Identify which cell holds the provided text, then report its [x, y] central coordinate. 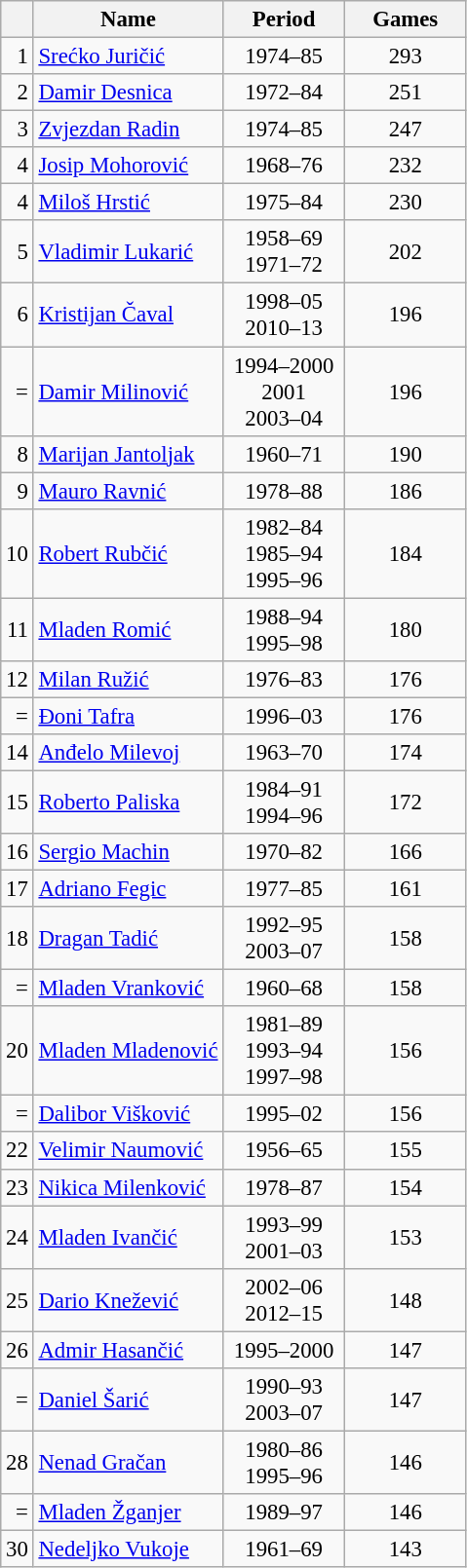
230 [406, 203]
1960–68 [285, 989]
1978–87 [285, 1187]
Adriano Fegic [129, 889]
5 [18, 251]
Vladimir Lukarić [129, 251]
17 [18, 889]
Velimir Naumović [129, 1151]
251 [406, 93]
1981–891993–941997–98 [285, 1051]
1956–65 [285, 1151]
Robert Rubčić [129, 553]
30 [18, 1549]
Mladen Vranković [129, 989]
1978–88 [285, 491]
Dragan Tadić [129, 939]
Kristijan Čaval [129, 316]
166 [406, 852]
1980–861995–96 [285, 1463]
20 [18, 1051]
1996–03 [285, 716]
Nikica Milenković [129, 1187]
161 [406, 889]
190 [406, 454]
1975–84 [285, 203]
Damir Desnica [129, 93]
1994–200020012003–04 [285, 392]
148 [406, 1299]
12 [18, 680]
1976–83 [285, 680]
Dalibor Višković [129, 1114]
28 [18, 1463]
154 [406, 1187]
14 [18, 753]
Mladen Mladenović [129, 1051]
1970–82 [285, 852]
1988–941995–98 [285, 629]
Period [285, 19]
186 [406, 491]
Name [129, 19]
1989–97 [285, 1512]
Srećko Juričić [129, 56]
23 [18, 1187]
143 [406, 1549]
1977–85 [285, 889]
232 [406, 166]
15 [18, 803]
8 [18, 454]
Mladen Žganjer [129, 1512]
Milan Ružić [129, 680]
1990–932003–07 [285, 1400]
3 [18, 130]
247 [406, 130]
Đoni Tafra [129, 716]
Daniel Šarić [129, 1400]
1995–02 [285, 1114]
Nedeljko Vukoje [129, 1549]
202 [406, 251]
Sergio Machin [129, 852]
1972–84 [285, 93]
10 [18, 553]
25 [18, 1299]
1961–69 [285, 1549]
Anđelo Milevoj [129, 753]
172 [406, 803]
Mauro Ravnić [129, 491]
Nenad Gračan [129, 1463]
Mladen Ivančić [129, 1237]
1992–952003–07 [285, 939]
Damir Milinović [129, 392]
1998–052010–13 [285, 316]
1968–76 [285, 166]
6 [18, 316]
Josip Mohorović [129, 166]
9 [18, 491]
11 [18, 629]
1993–992001–03 [285, 1237]
26 [18, 1350]
180 [406, 629]
174 [406, 753]
Dario Knežević [129, 1299]
2002–062012–15 [285, 1299]
Zvjezdan Radin [129, 130]
22 [18, 1151]
Admir Hasančić [129, 1350]
1958–691971–72 [285, 251]
1 [18, 56]
293 [406, 56]
Roberto Paliska [129, 803]
16 [18, 852]
Miloš Hrstić [129, 203]
184 [406, 553]
153 [406, 1237]
Games [406, 19]
18 [18, 939]
2 [18, 93]
Mladen Romić [129, 629]
1960–71 [285, 454]
155 [406, 1151]
1984–911994–96 [285, 803]
Marijan Jantoljak [129, 454]
1982–841985–941995–96 [285, 553]
1963–70 [285, 753]
1995–2000 [285, 1350]
24 [18, 1237]
